Pinpoint the cell where the given text exists, returning its [X, Y] midpoint coordinate. 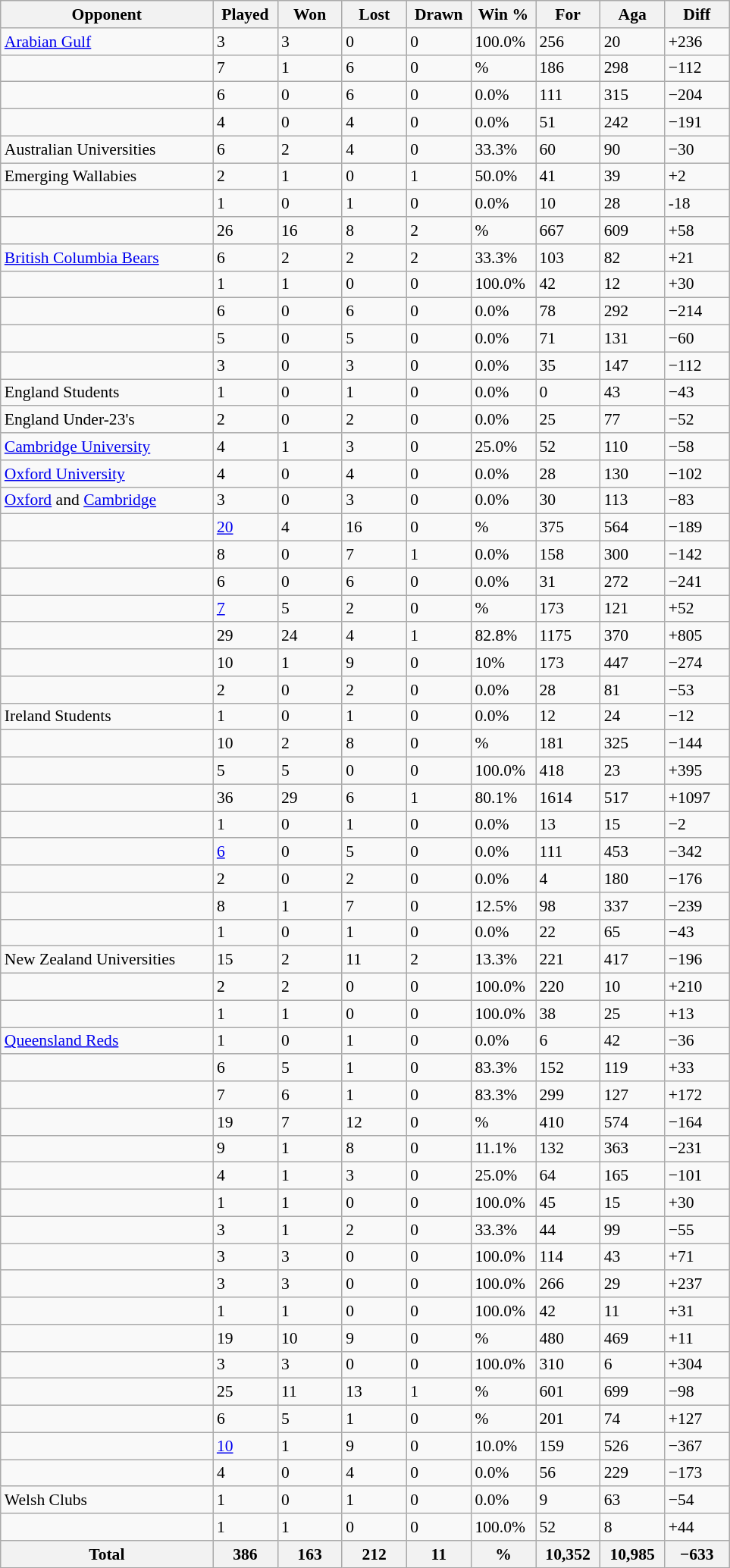
418 [567, 771]
201 [567, 1419]
65 [632, 933]
186 [567, 68]
Played [246, 14]
82 [632, 258]
99 [632, 1230]
564 [632, 528]
−2 [697, 825]
26 [246, 230]
−191 [697, 123]
−58 [697, 447]
121 [632, 609]
+2 [697, 177]
Diff [697, 14]
−101 [697, 1176]
82.8% [503, 636]
44 [567, 1230]
242 [632, 123]
−98 [697, 1392]
+304 [697, 1365]
220 [567, 987]
−60 [697, 339]
181 [567, 744]
667 [567, 230]
127 [632, 1095]
386 [246, 1554]
10% [503, 663]
+58 [697, 230]
Arabian Gulf [107, 42]
−12 [697, 717]
36 [246, 798]
Queensland Reds [107, 1041]
292 [632, 312]
1614 [567, 798]
272 [632, 582]
212 [374, 1554]
−173 [697, 1473]
+237 [697, 1284]
10,352 [567, 1554]
+44 [697, 1527]
+1097 [697, 798]
417 [632, 960]
For [567, 14]
325 [632, 744]
−196 [697, 960]
Opponent [107, 14]
+805 [697, 636]
71 [567, 339]
480 [567, 1338]
60 [567, 149]
310 [567, 1365]
−36 [697, 1041]
159 [567, 1446]
447 [632, 663]
Australian Universities [107, 149]
78 [567, 312]
337 [632, 906]
−52 [697, 420]
375 [567, 528]
+172 [697, 1095]
131 [632, 339]
81 [632, 690]
574 [632, 1122]
469 [632, 1338]
526 [632, 1446]
Win % [503, 14]
−239 [697, 906]
−55 [697, 1230]
103 [567, 258]
38 [567, 1014]
+21 [697, 258]
299 [567, 1095]
39 [632, 177]
+71 [697, 1257]
British Columbia Bears [107, 258]
11.1% [503, 1149]
90 [632, 149]
−30 [697, 149]
-18 [697, 204]
266 [567, 1284]
119 [632, 1068]
30 [567, 500]
Oxford University [107, 474]
45 [567, 1203]
−367 [697, 1446]
35 [567, 365]
50.0% [503, 177]
−214 [697, 312]
256 [567, 42]
−189 [697, 528]
Oxford and Cambridge [107, 500]
−342 [697, 852]
77 [632, 420]
Won [309, 14]
−241 [697, 582]
370 [632, 636]
+31 [697, 1311]
+236 [697, 42]
98 [567, 906]
31 [567, 582]
England Students [107, 393]
−633 [697, 1554]
152 [567, 1068]
180 [632, 879]
−274 [697, 663]
300 [632, 555]
−83 [697, 500]
41 [567, 177]
130 [632, 474]
−142 [697, 555]
64 [567, 1176]
Cambridge University [107, 447]
+127 [697, 1419]
56 [567, 1473]
12.5% [503, 906]
110 [632, 447]
315 [632, 96]
10.0% [503, 1446]
Lost [374, 14]
−231 [697, 1149]
147 [632, 365]
Ireland Students [107, 717]
410 [567, 1122]
80.1% [503, 798]
−144 [697, 744]
−164 [697, 1122]
+33 [697, 1068]
517 [632, 798]
63 [632, 1501]
363 [632, 1149]
51 [567, 123]
113 [632, 500]
+52 [697, 609]
+395 [697, 771]
−102 [697, 474]
163 [309, 1554]
+11 [697, 1338]
−176 [697, 879]
601 [567, 1392]
229 [632, 1473]
+210 [697, 987]
298 [632, 68]
Welsh Clubs [107, 1501]
453 [632, 852]
114 [567, 1257]
−53 [697, 690]
England Under-23's [107, 420]
22 [567, 933]
13.3% [503, 960]
23 [632, 771]
165 [632, 1176]
Emerging Wallabies [107, 177]
Total [107, 1554]
74 [632, 1419]
1175 [567, 636]
Aga [632, 14]
10,985 [632, 1554]
New Zealand Universities [107, 960]
−204 [697, 96]
+13 [697, 1014]
−54 [697, 1501]
221 [567, 960]
Drawn [438, 14]
132 [567, 1149]
699 [632, 1392]
158 [567, 555]
609 [632, 230]
